Find where the given text appears and provide that cell's center as (X, Y) coordinate. 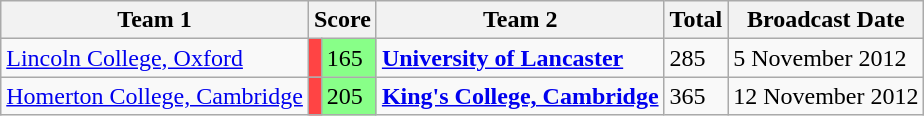
Team 2 (520, 20)
Team 1 (155, 20)
5 November 2012 (826, 58)
Score (342, 20)
165 (348, 58)
12 November 2012 (826, 96)
University of Lancaster (520, 58)
Total (696, 20)
365 (696, 96)
Homerton College, Cambridge (155, 96)
Lincoln College, Oxford (155, 58)
205 (348, 96)
285 (696, 58)
Broadcast Date (826, 20)
King's College, Cambridge (520, 96)
